Determine the (X, Y) coordinate at the center of the cell enclosing the given text.  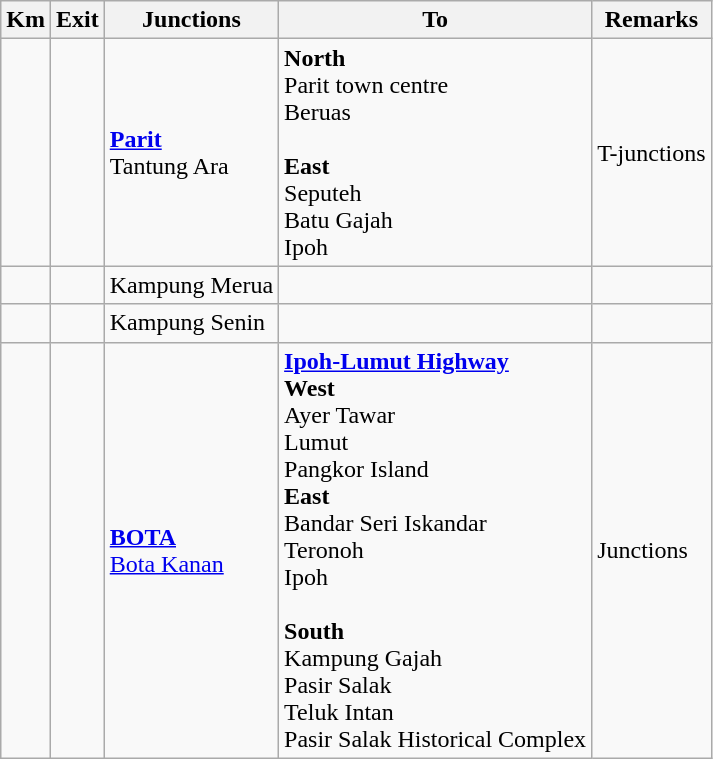
ParitTantung Ara (191, 152)
BOTABota Kanan (191, 550)
Km (26, 20)
T-junctions (652, 152)
Kampung Merua (191, 285)
Exit (77, 20)
To (436, 20)
Remarks (652, 20)
North Parit town centre BeruasEast Seputeh Batu Gajah Ipoh (436, 152)
Kampung Senin (191, 323)
